Detect which cell encompasses the target text, then output its [x, y] center coordinate. 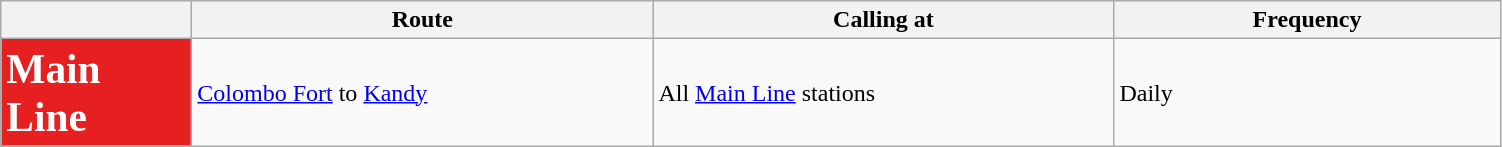
Frequency [1307, 20]
Main Line [96, 92]
All Main Line stations [884, 92]
Calling at [884, 20]
Colombo Fort to Kandy [422, 92]
Daily [1307, 92]
Route [422, 20]
